Pinpoint the cell where the given text exists, returning its [x, y] midpoint coordinate. 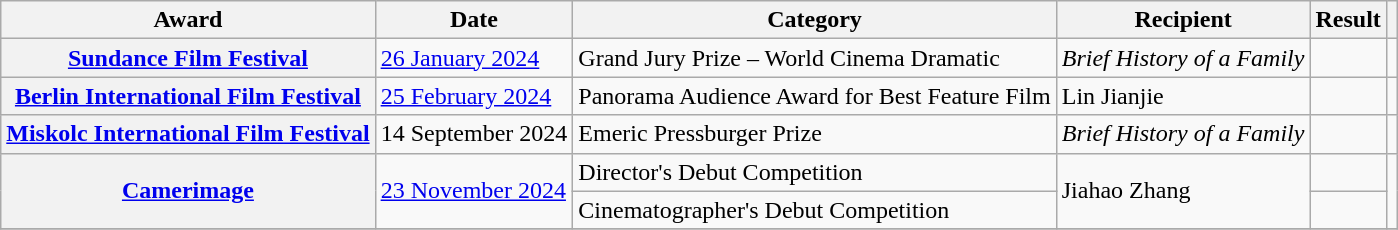
Panorama Audience Award for Best Feature Film [814, 96]
25 February 2024 [474, 96]
Award [188, 20]
Date [474, 20]
Recipient [1183, 20]
Berlin International Film Festival [188, 96]
Director's Debut Competition [814, 172]
Jiahao Zhang [1183, 191]
Camerimage [188, 191]
Result [1348, 20]
14 September 2024 [474, 134]
23 November 2024 [474, 191]
26 January 2024 [474, 58]
Miskolc International Film Festival [188, 134]
Lin Jianjie [1183, 96]
Category [814, 20]
Cinematographer's Debut Competition [814, 210]
Grand Jury Prize – World Cinema Dramatic [814, 58]
Emeric Pressburger Prize [814, 134]
Sundance Film Festival [188, 58]
